Return [X, Y] of the center of cell containing provided text 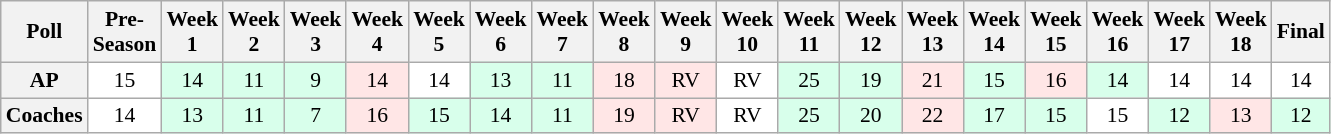
Week17 [1179, 32]
Week18 [1241, 32]
Week7 [562, 32]
Week4 [377, 32]
Final [1301, 32]
17 [994, 116]
20 [871, 116]
Coaches [44, 116]
Week9 [686, 32]
Week15 [1056, 32]
Week5 [439, 32]
22 [933, 116]
7 [316, 116]
Week10 [748, 32]
Week8 [624, 32]
Week2 [254, 32]
Week13 [933, 32]
Week16 [1118, 32]
Week11 [809, 32]
Week6 [501, 32]
Week12 [871, 32]
Poll [44, 32]
Week14 [994, 32]
18 [624, 80]
Week3 [316, 32]
Week1 [192, 32]
21 [933, 80]
Pre-Season [125, 32]
AP [44, 80]
9 [316, 80]
